Find where the given text appears and provide that cell's center as (x, y) coordinate. 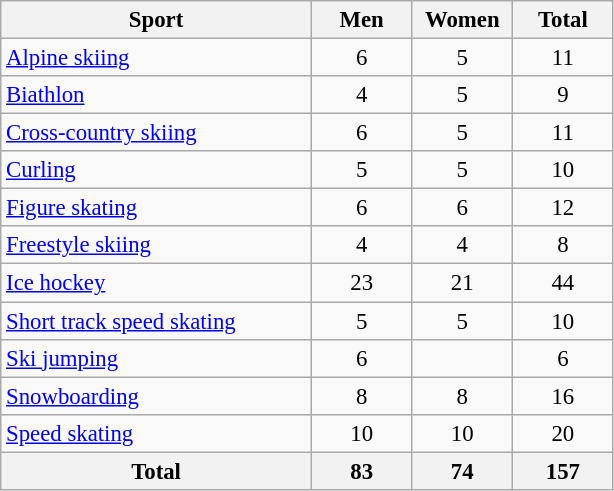
Freestyle skiing (156, 245)
Sport (156, 20)
16 (564, 396)
44 (564, 283)
12 (564, 208)
Cross-country skiing (156, 133)
74 (462, 471)
157 (564, 471)
Snowboarding (156, 396)
Curling (156, 170)
21 (462, 283)
Women (462, 20)
Biathlon (156, 95)
Alpine skiing (156, 58)
Figure skating (156, 208)
23 (362, 283)
Short track speed skating (156, 321)
20 (564, 433)
Ski jumping (156, 358)
Speed skating (156, 433)
83 (362, 471)
Men (362, 20)
9 (564, 95)
Ice hockey (156, 283)
